Provide the [x, y] coordinate of the cell's center where the given text is located.  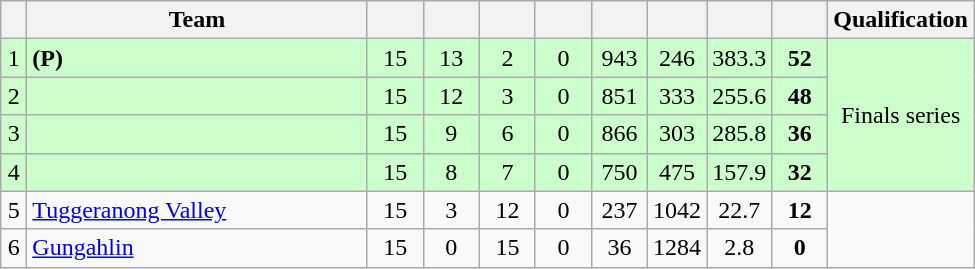
Qualification [901, 20]
943 [620, 58]
Gungahlin [197, 248]
8 [451, 172]
5 [14, 210]
7 [507, 172]
1 [14, 58]
52 [800, 58]
Finals series [901, 115]
333 [678, 96]
255.6 [740, 96]
Team [197, 20]
303 [678, 134]
9 [451, 134]
383.3 [740, 58]
22.7 [740, 210]
475 [678, 172]
48 [800, 96]
285.8 [740, 134]
2.8 [740, 248]
13 [451, 58]
(P) [197, 58]
4 [14, 172]
1042 [678, 210]
1284 [678, 248]
237 [620, 210]
32 [800, 172]
157.9 [740, 172]
Tuggeranong Valley [197, 210]
246 [678, 58]
851 [620, 96]
750 [620, 172]
866 [620, 134]
